Provide the (x, y) coordinate of the cell's center where the given text is located.  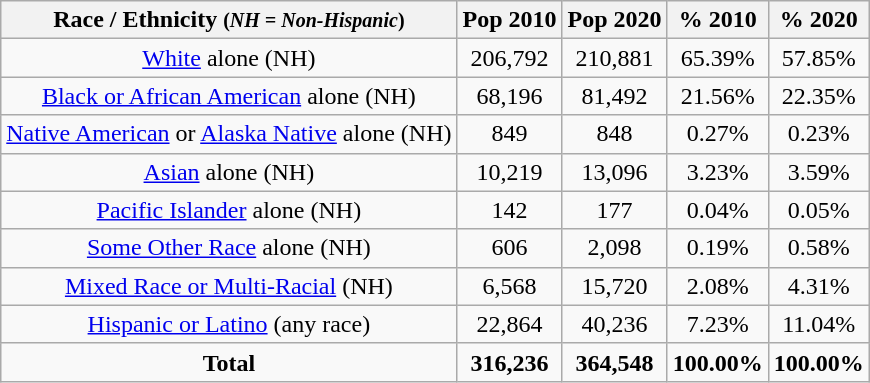
10,219 (510, 172)
13,096 (614, 172)
Some Other Race alone (NH) (229, 248)
White alone (NH) (229, 58)
0.05% (818, 210)
177 (614, 210)
7.23% (718, 324)
Total (229, 362)
Pop 2010 (510, 20)
21.56% (718, 96)
0.19% (718, 248)
% 2020 (818, 20)
0.27% (718, 134)
849 (510, 134)
142 (510, 210)
Native American or Alaska Native alone (NH) (229, 134)
4.31% (818, 286)
22.35% (818, 96)
848 (614, 134)
3.59% (818, 172)
57.85% (818, 58)
11.04% (818, 324)
Race / Ethnicity (NH = Non-Hispanic) (229, 20)
0.23% (818, 134)
81,492 (614, 96)
Hispanic or Latino (any race) (229, 324)
2.08% (718, 286)
22,864 (510, 324)
Asian alone (NH) (229, 172)
2,098 (614, 248)
15,720 (614, 286)
316,236 (510, 362)
68,196 (510, 96)
0.04% (718, 210)
364,548 (614, 362)
606 (510, 248)
% 2010 (718, 20)
Pacific Islander alone (NH) (229, 210)
210,881 (614, 58)
Black or African American alone (NH) (229, 96)
6,568 (510, 286)
Pop 2020 (614, 20)
3.23% (718, 172)
40,236 (614, 324)
0.58% (818, 248)
65.39% (718, 58)
206,792 (510, 58)
Mixed Race or Multi-Racial (NH) (229, 286)
